Identify which cell holds the provided text, then report its [x, y] central coordinate. 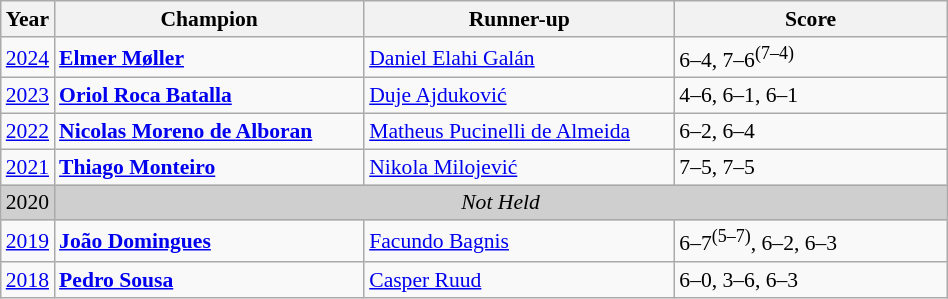
6–2, 6–4 [810, 132]
2021 [28, 167]
Year [28, 19]
João Domingues [209, 242]
7–5, 7–5 [810, 167]
6–0, 3–6, 6–3 [810, 280]
Nikola Milojević [519, 167]
Matheus Pucinelli de Almeida [519, 132]
Not Held [500, 203]
Nicolas Moreno de Alboran [209, 132]
Oriol Roca Batalla [209, 96]
2018 [28, 280]
Thiago Monteiro [209, 167]
2019 [28, 242]
Duje Ajduković [519, 96]
Casper Ruud [519, 280]
2020 [28, 203]
Champion [209, 19]
Facundo Bagnis [519, 242]
Elmer Møller [209, 58]
6–7(5–7), 6–2, 6–3 [810, 242]
4–6, 6–1, 6–1 [810, 96]
6–4, 7–6(7–4) [810, 58]
Daniel Elahi Galán [519, 58]
Score [810, 19]
2024 [28, 58]
Runner-up [519, 19]
Pedro Sousa [209, 280]
2022 [28, 132]
2023 [28, 96]
